Return the (x, y) coordinate for the center point of the cell that contains the specified text.  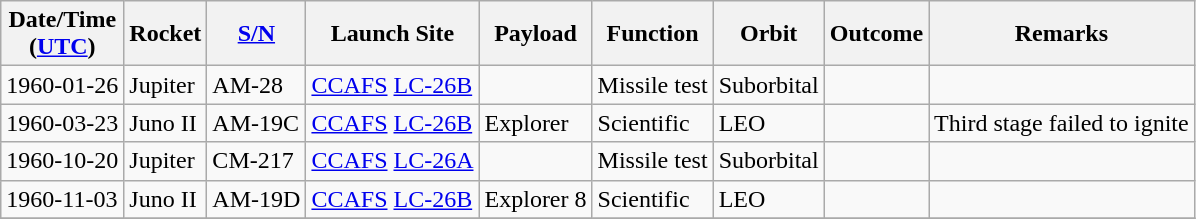
Function (652, 34)
S/N (256, 34)
AM-19C (256, 123)
Date/Time(UTC) (62, 34)
Remarks (1062, 34)
1960-03-23 (62, 123)
Outcome (876, 34)
Third stage failed to ignite (1062, 123)
CM-217 (256, 161)
1960-10-20 (62, 161)
Orbit (768, 34)
Explorer 8 (536, 199)
AM-28 (256, 85)
Explorer (536, 123)
1960-01-26 (62, 85)
1960-11-03 (62, 199)
AM-19D (256, 199)
Payload (536, 34)
CCAFS LC-26A (392, 161)
Rocket (166, 34)
Launch Site (392, 34)
